Return the [X, Y] coordinate for the center point of the cell that contains the specified text.  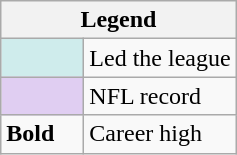
Career high [160, 134]
Bold [42, 134]
Led the league [160, 58]
NFL record [160, 96]
Legend [118, 20]
